Locate the cell with the specified text and output its (x, y) center coordinate. 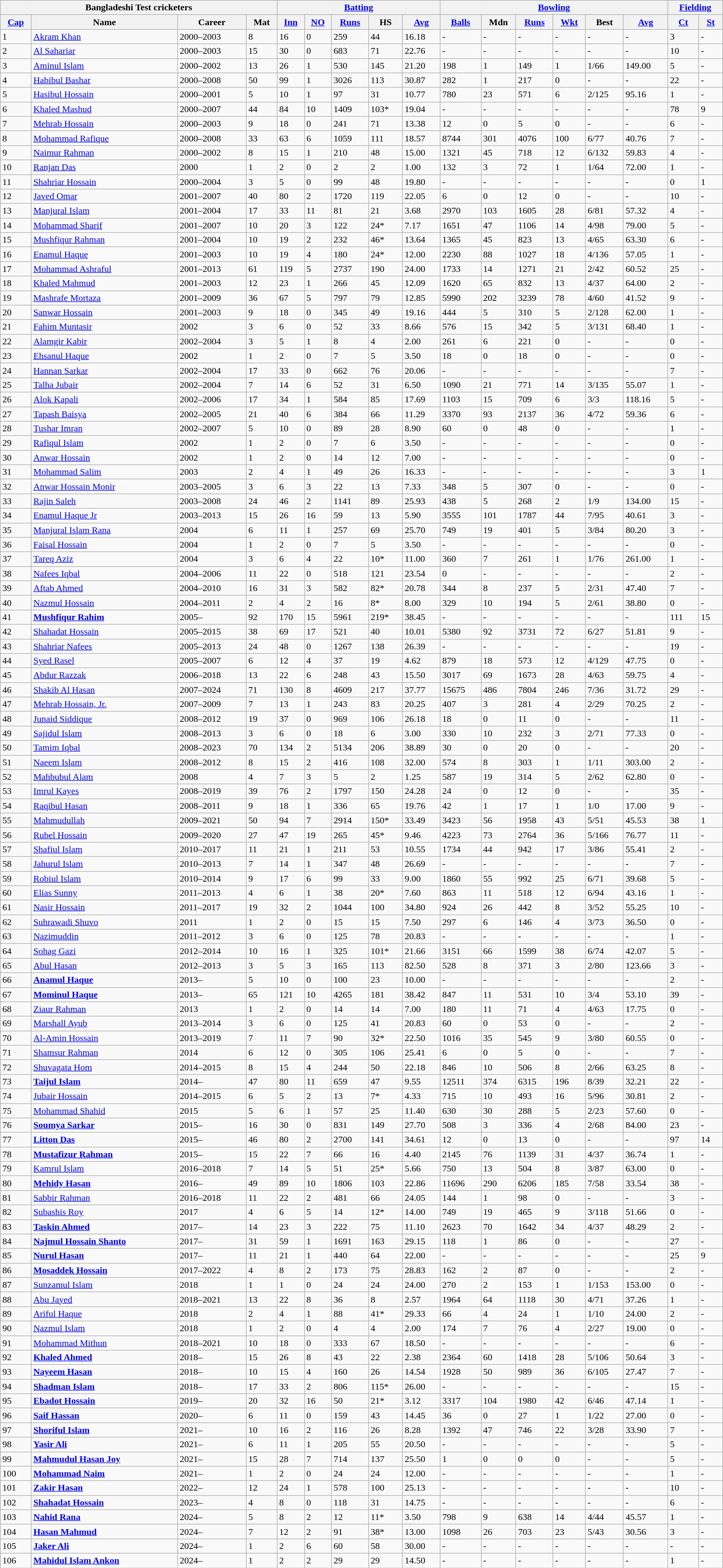
40.61 (646, 516)
105 (16, 1546)
Sajidul Islam (104, 733)
101* (386, 951)
Inn (291, 22)
134 (291, 748)
2002–2006 (212, 399)
1/22 (605, 1415)
1141 (350, 501)
54 (16, 806)
46* (386, 240)
3/3 (605, 399)
407 (461, 704)
Syed Rasel (104, 661)
22.86 (421, 1183)
257 (350, 530)
60.52 (646, 269)
438 (461, 501)
344 (461, 588)
342 (535, 327)
2008 (212, 777)
11* (386, 1517)
1090 (461, 385)
Taskin Ahmed (104, 1227)
45.57 (646, 1517)
493 (535, 1096)
2022– (212, 1488)
59.75 (646, 675)
Bowling (554, 8)
31.72 (646, 690)
4265 (350, 994)
576 (461, 327)
1964 (461, 1299)
Shafiul Islam (104, 849)
Aminul Islam (104, 66)
27.47 (646, 1372)
170 (291, 617)
Subashis Roy (104, 1212)
486 (499, 690)
401 (535, 530)
Akram Khan (104, 37)
325 (350, 951)
22.00 (421, 1256)
2000 (212, 167)
288 (535, 1111)
68 (16, 1009)
30.87 (421, 80)
1/9 (605, 501)
150 (386, 791)
261.00 (646, 559)
26.69 (421, 864)
51.81 (646, 631)
307 (535, 487)
59.36 (646, 414)
750 (461, 1169)
29.15 (421, 1241)
2011–2013 (212, 893)
4.40 (421, 1154)
7.50 (421, 922)
41.52 (646, 298)
17.75 (646, 1009)
347 (350, 864)
Manjural Islam Rana (104, 530)
68.40 (646, 327)
2/80 (605, 966)
329 (461, 602)
10.00 (421, 980)
Mohammad Sharif (104, 225)
3731 (535, 631)
2914 (350, 820)
2623 (461, 1227)
Suhrawadi Shuvo (104, 922)
Mosaddek Hossain (104, 1270)
19.16 (421, 312)
Mohammad Salim (104, 472)
Mohammad Rafique (104, 138)
847 (461, 994)
6/46 (605, 1401)
21.20 (421, 66)
7/36 (605, 690)
2.38 (421, 1358)
42.07 (646, 951)
530 (350, 66)
1/64 (605, 167)
942 (535, 849)
Robiul Islam (104, 878)
2008–2011 (212, 806)
587 (461, 777)
2/71 (605, 733)
5.90 (421, 516)
20.06 (421, 370)
7804 (535, 690)
3.68 (421, 211)
2002–2007 (212, 429)
9.00 (421, 878)
3/118 (605, 1212)
221 (535, 341)
32.21 (646, 1081)
HS (386, 22)
3/84 (605, 530)
10.77 (421, 95)
26.39 (421, 646)
Jubair Hossain (104, 1096)
63.25 (646, 1067)
270 (461, 1285)
6/81 (605, 211)
137 (386, 1459)
219* (386, 617)
Nayeem Hasan (104, 1372)
1321 (461, 153)
10.55 (421, 849)
Nafees Iqbal (104, 574)
82 (16, 1212)
746 (535, 1430)
165 (350, 966)
3/73 (605, 922)
18.57 (421, 138)
2012–2013 (212, 966)
305 (350, 1052)
62.80 (646, 777)
2009–2021 (212, 820)
3151 (461, 951)
Shamsur Rahman (104, 1052)
330 (461, 733)
2003–2013 (212, 516)
2015 (212, 1111)
59.83 (646, 153)
202 (499, 298)
2007–2024 (212, 690)
Fielding (695, 8)
102 (16, 1502)
Batting (358, 8)
72.00 (646, 167)
2764 (535, 835)
160 (350, 1372)
Hasan Mahmud (104, 1531)
1/66 (605, 66)
4223 (461, 835)
77.33 (646, 733)
Mahmudul Hasan Joy (104, 1459)
32* (386, 1038)
14.50 (421, 1560)
134.00 (646, 501)
1/11 (605, 762)
79.00 (646, 225)
2017–2022 (212, 1270)
116 (350, 1430)
545 (535, 1038)
48.29 (646, 1227)
2013–2014 (212, 1023)
Nazmul Hossain (104, 602)
53.10 (646, 994)
17.69 (421, 399)
22.76 (421, 51)
6/77 (605, 138)
924 (461, 908)
30.00 (421, 1546)
19.76 (421, 806)
2000–2001 (212, 95)
12511 (461, 1081)
Tamim Iqbal (104, 748)
1734 (461, 849)
Abul Hasan (104, 966)
64.00 (646, 283)
38* (386, 1531)
Nazmul Islam (104, 1328)
Javed Omar (104, 196)
118.16 (646, 399)
5/43 (605, 1531)
4/65 (605, 240)
Khaled Ahmed (104, 1358)
3370 (461, 414)
Hannan Sarkar (104, 370)
11.10 (421, 1227)
662 (350, 370)
Ariful Haque (104, 1314)
Name (104, 22)
2004–2011 (212, 602)
2004–2006 (212, 574)
Mehrab Hossain, Jr. (104, 704)
Ranjan Das (104, 167)
5990 (461, 298)
13.00 (421, 1531)
4/72 (605, 414)
1027 (535, 254)
3/135 (605, 385)
Tapash Baisya (104, 414)
96 (16, 1415)
55.07 (646, 385)
41* (386, 1314)
141 (386, 1140)
26.18 (421, 719)
Rafiqul Islam (104, 443)
Fahim Muntasir (104, 327)
38.89 (421, 748)
3.00 (421, 733)
659 (350, 1081)
4/60 (605, 298)
Enamul Haque Jr (104, 516)
25.70 (421, 530)
1/10 (605, 1314)
3/131 (605, 327)
1392 (461, 1430)
345 (350, 312)
8.66 (421, 327)
13.38 (421, 124)
6315 (535, 1081)
718 (535, 153)
2014 (212, 1052)
2001–2013 (212, 269)
Khaled Mahmud (104, 283)
863 (461, 893)
30.56 (646, 1531)
2010–2017 (212, 849)
16.18 (421, 37)
6/27 (605, 631)
1928 (461, 1372)
9.55 (421, 1081)
38.42 (421, 994)
162 (461, 1270)
290 (499, 1183)
37.77 (421, 690)
3/80 (605, 1038)
149.00 (646, 66)
210 (350, 153)
Mohammad Shahid (104, 1111)
574 (461, 762)
51.66 (646, 1212)
Shakib Al Hasan (104, 690)
Mehrab Hossain (104, 124)
3.12 (421, 1401)
80.20 (646, 530)
Ziaur Rahman (104, 1009)
Kamrul Islam (104, 1169)
19.80 (421, 182)
185 (569, 1183)
2/62 (605, 777)
28.83 (421, 1270)
1118 (535, 1299)
8744 (461, 138)
144 (461, 1198)
2011 (212, 922)
348 (461, 487)
82.50 (421, 966)
33.54 (646, 1183)
2023– (212, 1502)
Najmul Hossain Shanto (104, 1241)
7.33 (421, 487)
Mustafizur Rahman (104, 1154)
St (711, 22)
25.93 (421, 501)
531 (535, 994)
465 (535, 1212)
50.64 (646, 1358)
2/23 (605, 1111)
24.05 (421, 1198)
7/95 (605, 516)
3/87 (605, 1169)
95.16 (646, 95)
2012–2014 (212, 951)
1/76 (605, 559)
159 (350, 1415)
6/132 (605, 153)
1958 (535, 820)
Mat (262, 22)
7/58 (605, 1183)
11.00 (421, 559)
6/74 (605, 951)
2002–2005 (212, 414)
4/129 (605, 661)
132 (461, 167)
2008–2013 (212, 733)
2005– (212, 617)
4.33 (421, 1096)
1/0 (605, 806)
798 (461, 1517)
Litton Das (104, 1140)
38.45 (421, 617)
1620 (461, 283)
25.50 (421, 1459)
2007–2009 (212, 704)
Shadman Islam (104, 1386)
714 (350, 1459)
1642 (535, 1227)
1365 (461, 240)
62.00 (646, 312)
246 (569, 690)
26.00 (421, 1386)
831 (350, 1125)
703 (535, 1531)
123.66 (646, 966)
244 (350, 1067)
3/28 (605, 1430)
23.54 (421, 574)
21.66 (421, 951)
2017 (212, 1212)
173 (350, 1270)
39.68 (646, 878)
281 (535, 704)
211 (350, 849)
1267 (350, 646)
12.85 (421, 298)
Enamul Haque (104, 254)
2013–2019 (212, 1038)
1103 (461, 399)
130 (291, 690)
Mehidy Hasan (104, 1183)
33.90 (646, 1430)
22.18 (421, 1067)
7.17 (421, 225)
Mahidul Islam Ankon (104, 1560)
4/136 (605, 254)
Khaled Mashud (104, 109)
1797 (350, 791)
10.01 (421, 631)
1098 (461, 1531)
14.00 (421, 1212)
20.78 (421, 588)
11696 (461, 1183)
103* (386, 109)
578 (350, 1488)
4609 (350, 690)
374 (499, 1081)
122 (350, 225)
57.05 (646, 254)
25* (386, 1169)
Tushar Imran (104, 429)
181 (386, 994)
24.28 (421, 791)
384 (350, 414)
Rubel Hossain (104, 835)
2010–2014 (212, 878)
1139 (535, 1154)
265 (350, 835)
832 (535, 283)
504 (535, 1169)
2/66 (605, 1067)
573 (535, 661)
138 (386, 646)
6206 (535, 1183)
2003 (212, 472)
11.29 (421, 414)
60.55 (646, 1038)
1720 (350, 196)
21* (386, 1401)
Mashrafe Mortaza (104, 298)
2003–2008 (212, 501)
Wkt (569, 22)
2230 (461, 254)
2737 (350, 269)
15675 (461, 690)
4/44 (605, 1517)
19.04 (421, 109)
25.13 (421, 1488)
27.70 (421, 1125)
2009–2020 (212, 835)
63.00 (646, 1169)
Habibul Bashar (104, 80)
371 (535, 966)
12.09 (421, 283)
3026 (350, 80)
Shahriar Hossain (104, 182)
521 (350, 631)
2000–2007 (212, 109)
174 (461, 1328)
584 (350, 399)
57.60 (646, 1111)
Aftab Ahmed (104, 588)
5134 (350, 748)
20.50 (421, 1444)
70.25 (646, 704)
1271 (535, 269)
Hasibul Hossain (104, 95)
Alok Kapali (104, 399)
442 (535, 908)
11.40 (421, 1111)
Taijul Islam (104, 1081)
196 (569, 1081)
846 (461, 1067)
14.75 (421, 1502)
6/105 (605, 1372)
1599 (535, 951)
Faisal Hossain (104, 545)
27.00 (646, 1415)
Anwar Hossain Monir (104, 487)
1044 (350, 908)
Jaker Ali (104, 1546)
Mohammad Naim (104, 1473)
9.46 (421, 835)
683 (350, 51)
Rajin Saleh (104, 501)
2011–2012 (212, 937)
14.54 (421, 1372)
84.00 (646, 1125)
Mushfiqur Rahman (104, 240)
2004–2010 (212, 588)
Manjural Islam (104, 211)
333 (350, 1343)
1059 (350, 138)
7* (386, 1096)
2/128 (605, 312)
2016– (212, 1183)
4076 (535, 138)
1651 (461, 225)
Abu Jayed (104, 1299)
74 (16, 1096)
Mohammad Ashraful (104, 269)
30.81 (646, 1096)
2020– (212, 1415)
57.32 (646, 211)
Nurul Hasan (104, 1256)
Al-Amin Hossain (104, 1038)
2005–2013 (212, 646)
62 (16, 922)
37.26 (646, 1299)
709 (535, 399)
989 (535, 1372)
2003–2005 (212, 487)
806 (350, 1386)
2364 (461, 1358)
Imrul Kayes (104, 791)
Anwar Hossain (104, 458)
5380 (461, 631)
1860 (461, 878)
823 (535, 240)
1.25 (421, 777)
2/29 (605, 704)
163 (386, 1241)
3/4 (605, 994)
Mahbubul Alam (104, 777)
19.00 (646, 1328)
38.80 (646, 602)
34.80 (421, 908)
2/27 (605, 1328)
150* (386, 820)
6/71 (605, 878)
4/71 (605, 1299)
2/61 (605, 602)
Raqibul Hasan (104, 806)
797 (350, 298)
22.50 (421, 1038)
297 (461, 922)
481 (350, 1198)
266 (350, 283)
2000–2004 (212, 182)
2011–2017 (212, 908)
Mohammad Mithun (104, 1343)
153 (535, 1285)
Shahriar Nafees (104, 646)
571 (535, 95)
301 (499, 138)
2.57 (421, 1299)
43.16 (646, 893)
47.75 (646, 661)
1/153 (605, 1285)
22.05 (421, 196)
1106 (535, 225)
95 (16, 1401)
17.00 (646, 806)
Mahmudullah (104, 820)
8* (386, 602)
Abdur Razzak (104, 675)
55.25 (646, 908)
Best (605, 22)
15.00 (421, 153)
Alamgir Kabir (104, 341)
Nasir Hossain (104, 908)
Anamul Haque (104, 980)
582 (350, 588)
2013 (212, 1009)
Balls (461, 22)
2/42 (605, 269)
18.50 (421, 1343)
190 (386, 269)
115* (386, 1386)
1673 (535, 675)
2001–2009 (212, 298)
13.64 (421, 240)
222 (350, 1227)
2/125 (605, 95)
33.49 (421, 820)
63.30 (646, 240)
268 (535, 501)
314 (535, 777)
Yasir Ali (104, 1444)
8/39 (605, 1081)
3239 (535, 298)
259 (350, 37)
2006–2018 (212, 675)
Sunzamul Islam (104, 1285)
Tareq Aziz (104, 559)
2008–2019 (212, 791)
8.00 (421, 602)
Naimur Rahman (104, 153)
Zakir Hasan (104, 1488)
1409 (350, 109)
2700 (350, 1140)
2145 (461, 1154)
76.77 (646, 835)
Sohag Gazi (104, 951)
2008–2023 (212, 748)
Nazimuddin (104, 937)
2/31 (605, 588)
Career (212, 22)
Jahurul Islam (104, 864)
10* (386, 559)
630 (461, 1111)
20.25 (421, 704)
303.00 (646, 762)
1787 (535, 516)
Mominul Haque (104, 994)
506 (535, 1067)
638 (535, 1517)
206 (386, 748)
2014– (212, 1081)
310 (535, 312)
4/98 (605, 225)
Soumya Sarkar (104, 1125)
528 (461, 966)
29.33 (421, 1314)
969 (350, 719)
14.45 (421, 1415)
Saif Hassan (104, 1415)
2970 (461, 211)
153.00 (646, 1285)
146 (535, 922)
360 (461, 559)
47.14 (646, 1401)
194 (535, 602)
5/166 (605, 835)
8.90 (421, 429)
303 (535, 762)
715 (461, 1096)
1016 (461, 1038)
3555 (461, 516)
3017 (461, 675)
Shuvagata Hom (104, 1067)
243 (350, 704)
780 (461, 95)
3423 (461, 820)
198 (461, 66)
2005–2015 (212, 631)
77 (16, 1140)
Shoriful Islam (104, 1430)
47.40 (646, 588)
5.66 (421, 1169)
Elias Sunny (104, 893)
Ct (683, 22)
2137 (535, 414)
34.61 (421, 1140)
15.50 (421, 675)
8.28 (421, 1430)
7.60 (421, 893)
282 (461, 80)
6/94 (605, 893)
5/51 (605, 820)
3/86 (605, 849)
2019– (212, 1401)
Bangladeshi Test cricketers (139, 8)
36.50 (646, 922)
241 (350, 124)
20* (386, 893)
55.41 (646, 849)
440 (350, 1256)
508 (461, 1125)
12* (386, 1212)
2/68 (605, 1125)
45* (386, 835)
82* (386, 588)
205 (350, 1444)
3317 (461, 1401)
Nahid Rana (104, 1517)
1.00 (421, 167)
Al Sahariar (104, 51)
Ehsanul Haque (104, 356)
145 (386, 66)
416 (350, 762)
444 (461, 312)
2005–2007 (212, 661)
1418 (535, 1358)
25.41 (421, 1052)
879 (461, 661)
40.76 (646, 138)
Naeem Islam (104, 762)
6.50 (421, 385)
771 (535, 385)
1691 (350, 1241)
32.00 (421, 762)
5961 (350, 617)
Sanwar Hossain (104, 312)
2010–2013 (212, 864)
Ebadot Hossain (104, 1401)
992 (535, 878)
108 (386, 762)
Mdn (499, 22)
Sabbir Rahman (104, 1198)
Cap (16, 22)
5/106 (605, 1358)
1980 (535, 1401)
5/96 (605, 1096)
1806 (350, 1183)
Mushfiqur Rahim (104, 617)
248 (350, 675)
45.53 (646, 820)
1733 (461, 269)
1605 (535, 211)
237 (535, 588)
3/52 (605, 908)
16.33 (421, 472)
NO (318, 22)
4.62 (421, 661)
36.74 (646, 1154)
Marshall Ayub (104, 1023)
Talha Jubair (104, 385)
Junaid Siddique (104, 719)
